For the text-containing cell, return its midpoint in (x, y) coordinate format. 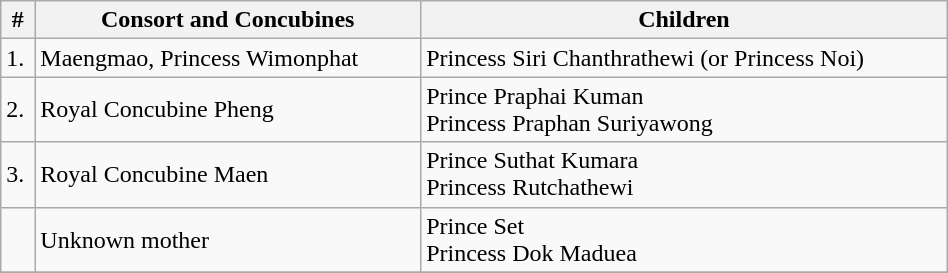
Royal Concubine Pheng (228, 110)
Prince Suthat KumaraPrincess Rutchathewi (684, 174)
Royal Concubine Maen (228, 174)
Consort and Concubines (228, 20)
1. (18, 58)
Prince Praphai KumanPrincess Praphan Suriyawong (684, 110)
Unknown mother (228, 240)
Maengmao, Princess Wimonphat (228, 58)
3. (18, 174)
Princess Siri Chanthrathewi (or Princess Noi) (684, 58)
2. (18, 110)
Children (684, 20)
# (18, 20)
Prince SetPrincess Dok Maduea (684, 240)
